Extract the (X, Y) coordinate from the center of the cell holding the provided text.  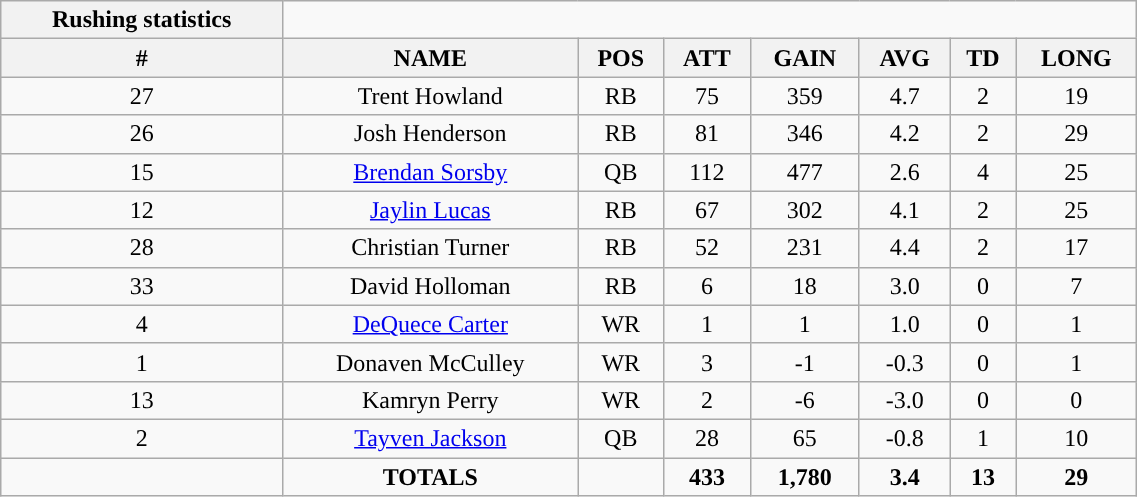
7 (1076, 286)
Tayven Jackson (431, 438)
Jaylin Lucas (431, 210)
1,780 (804, 477)
4.4 (904, 248)
3.4 (904, 477)
4.1 (904, 210)
LONG (1076, 58)
15 (142, 172)
POS (620, 58)
10 (1076, 438)
Brendan Sorsby (431, 172)
359 (804, 96)
477 (804, 172)
-1 (804, 362)
GAIN (804, 58)
Trent Howland (431, 96)
81 (706, 134)
ATT (706, 58)
# (142, 58)
433 (706, 477)
-0.3 (904, 362)
4.7 (904, 96)
Josh Henderson (431, 134)
3.0 (904, 286)
18 (804, 286)
DeQuece Carter (431, 324)
David Holloman (431, 286)
112 (706, 172)
Christian Turner (431, 248)
67 (706, 210)
TD (983, 58)
6 (706, 286)
12 (142, 210)
Rushing statistics (142, 20)
52 (706, 248)
231 (804, 248)
4.2 (904, 134)
-6 (804, 400)
17 (1076, 248)
Donaven McCulley (431, 362)
27 (142, 96)
346 (804, 134)
TOTALS (431, 477)
NAME (431, 58)
302 (804, 210)
-0.8 (904, 438)
Kamryn Perry (431, 400)
33 (142, 286)
2.6 (904, 172)
3 (706, 362)
1.0 (904, 324)
75 (706, 96)
19 (1076, 96)
26 (142, 134)
AVG (904, 58)
65 (804, 438)
-3.0 (904, 400)
